Identify which cell holds the provided text, then report its [X, Y] central coordinate. 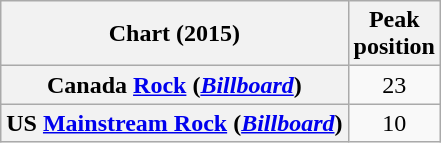
23 [394, 85]
Chart (2015) [174, 34]
Canada Rock (Billboard) [174, 85]
Peak position [394, 34]
US Mainstream Rock (Billboard) [174, 123]
10 [394, 123]
